Identify which cell holds the provided text, then report its (X, Y) central coordinate. 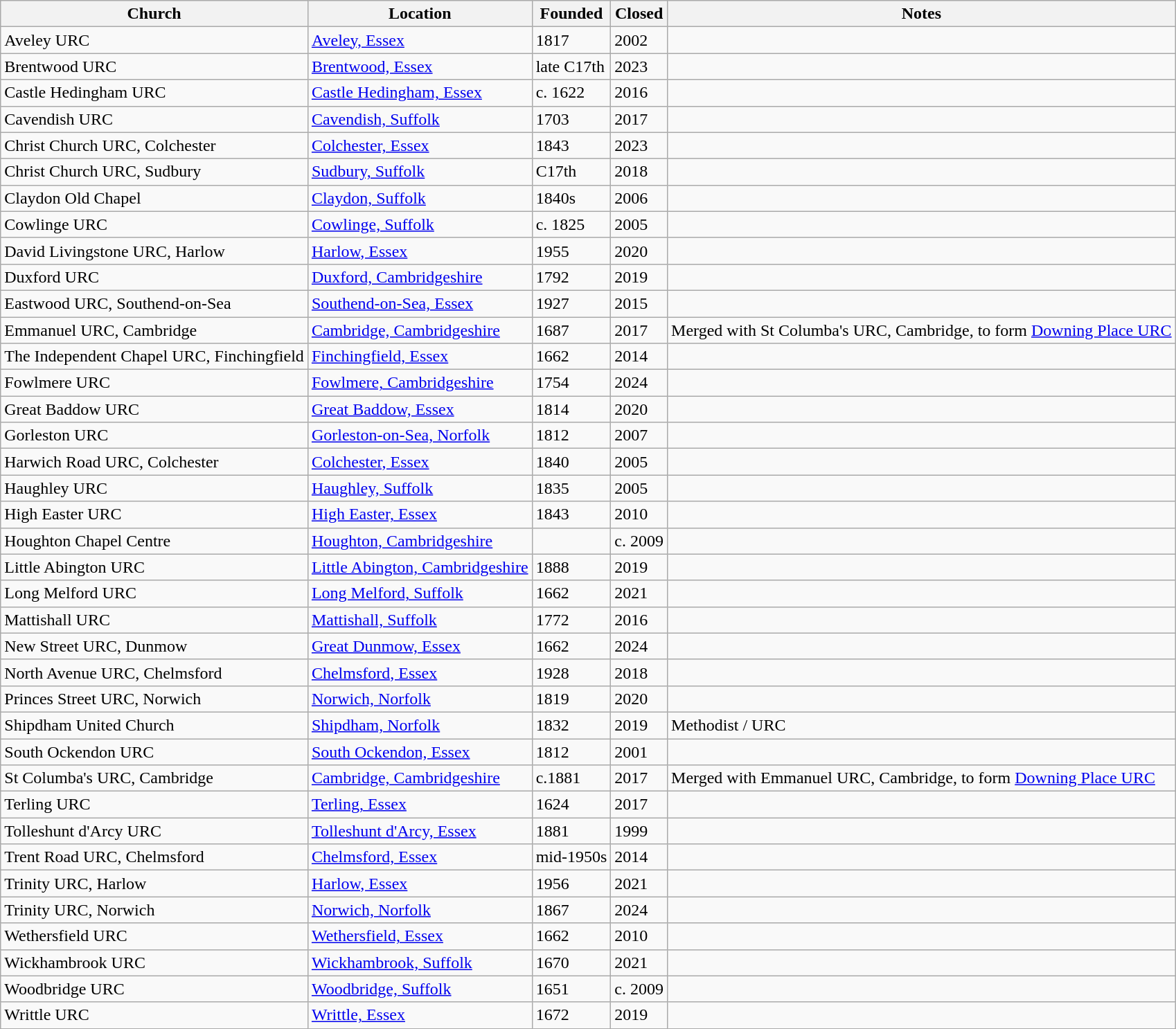
Haughley, Suffolk (420, 488)
Great Baddow URC (154, 409)
Princes Street URC, Norwich (154, 699)
1670 (571, 963)
Cavendish URC (154, 119)
1772 (571, 620)
Gorleston URC (154, 436)
Claydon, Suffolk (420, 198)
Houghton, Cambridgeshire (420, 541)
1672 (571, 1015)
1651 (571, 989)
Emmanuel URC, Cambridge (154, 330)
1687 (571, 330)
Writtle, Essex (420, 1015)
Cavendish, Suffolk (420, 119)
Terling, Essex (420, 805)
1840 (571, 462)
Little Abington, Cambridgeshire (420, 567)
1754 (571, 383)
Christ Church URC, Sudbury (154, 172)
Southend-on-Sea, Essex (420, 303)
Methodist / URC (922, 725)
Shipdham, Norfolk (420, 725)
late C17th (571, 66)
Claydon Old Chapel (154, 198)
Wethersfield URC (154, 936)
Long Melford, Suffolk (420, 593)
Brentwood, Essex (420, 66)
Fowlmere URC (154, 383)
Woodbridge, Suffolk (420, 989)
Fowlmere, Cambridgeshire (420, 383)
c.1881 (571, 778)
Merged with St Columba's URC, Cambridge, to form Downing Place URC (922, 330)
1832 (571, 725)
1888 (571, 567)
Trinity URC, Norwich (154, 910)
Castle Hedingham URC (154, 93)
1927 (571, 303)
Woodbridge URC (154, 989)
1956 (571, 884)
c. 1825 (571, 224)
The Independent Chapel URC, Finchingfield (154, 357)
Mattishall URC (154, 620)
2001 (639, 751)
Castle Hedingham, Essex (420, 93)
2015 (639, 303)
David Livingstone URC, Harlow (154, 251)
1999 (639, 831)
2002 (639, 40)
South Ockendon, Essex (420, 751)
1928 (571, 672)
2006 (639, 198)
1881 (571, 831)
High Easter URC (154, 514)
Great Dunmow, Essex (420, 646)
1835 (571, 488)
St Columba's URC, Cambridge (154, 778)
Trinity URC, Harlow (154, 884)
Church (154, 14)
Tolleshunt d'Arcy, Essex (420, 831)
North Avenue URC, Chelmsford (154, 672)
1819 (571, 699)
Terling URC (154, 805)
C17th (571, 172)
Finchingfield, Essex (420, 357)
Harwich Road URC, Colchester (154, 462)
2007 (639, 436)
Little Abington URC (154, 567)
1867 (571, 910)
1703 (571, 119)
Wethersfield, Essex (420, 936)
1814 (571, 409)
Writtle URC (154, 1015)
Founded (571, 14)
Aveley, Essex (420, 40)
Duxford, Cambridgeshire (420, 277)
Brentwood URC (154, 66)
c. 1622 (571, 93)
Haughley URC (154, 488)
Wickhambrook URC (154, 963)
1955 (571, 251)
Great Baddow, Essex (420, 409)
Merged with Emmanuel URC, Cambridge, to form Downing Place URC (922, 778)
Cowlinge URC (154, 224)
1817 (571, 40)
1792 (571, 277)
Houghton Chapel Centre (154, 541)
Long Melford URC (154, 593)
Location (420, 14)
Duxford URC (154, 277)
High Easter, Essex (420, 514)
Eastwood URC, Southend-on-Sea (154, 303)
Trent Road URC, Chelmsford (154, 857)
Notes (922, 14)
Cowlinge, Suffolk (420, 224)
Shipdham United Church (154, 725)
Mattishall, Suffolk (420, 620)
Sudbury, Suffolk (420, 172)
Christ Church URC, Colchester (154, 145)
Closed (639, 14)
Gorleston-on-Sea, Norfolk (420, 436)
1624 (571, 805)
1840s (571, 198)
South Ockendon URC (154, 751)
mid-1950s (571, 857)
Tolleshunt d'Arcy URC (154, 831)
Aveley URC (154, 40)
New Street URC, Dunmow (154, 646)
Wickhambrook, Suffolk (420, 963)
